Determine the (X, Y) coordinate at the center of the cell enclosing the given text.  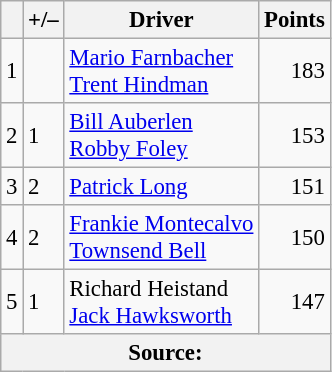
Driver (162, 20)
Points (294, 20)
Frankie Montecalvo Townsend Bell (162, 238)
4 (12, 238)
150 (294, 238)
183 (294, 72)
+/– (44, 20)
Source: (166, 353)
Richard Heistand Jack Hawksworth (162, 302)
153 (294, 136)
Mario Farnbacher Trent Hindman (162, 72)
3 (12, 187)
147 (294, 302)
5 (12, 302)
Patrick Long (162, 187)
151 (294, 187)
Bill Auberlen Robby Foley (162, 136)
